For the text-containing cell, return its midpoint in (x, y) coordinate format. 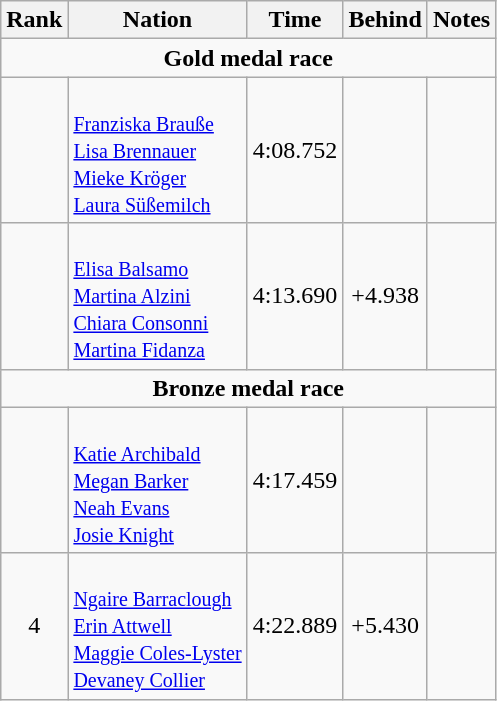
Katie ArchibaldMegan BarkerNeah EvansJosie Knight (158, 480)
Notes (461, 20)
Ngaire BarracloughErin AttwellMaggie Coles-LysterDevaney Collier (158, 626)
4:17.459 (295, 480)
4:13.690 (295, 296)
Behind (385, 20)
4:22.889 (295, 626)
Elisa BalsamoMartina AlziniChiara ConsonniMartina Fidanza (158, 296)
Nation (158, 20)
Rank (34, 20)
Bronze medal race (248, 388)
Gold medal race (248, 58)
Time (295, 20)
4:08.752 (295, 150)
+5.430 (385, 626)
+4.938 (385, 296)
4 (34, 626)
Franziska BraußeLisa BrennauerMieke KrögerLaura Süßemilch (158, 150)
